Return the (X, Y) coordinate for the center point of the cell that contains the specified text.  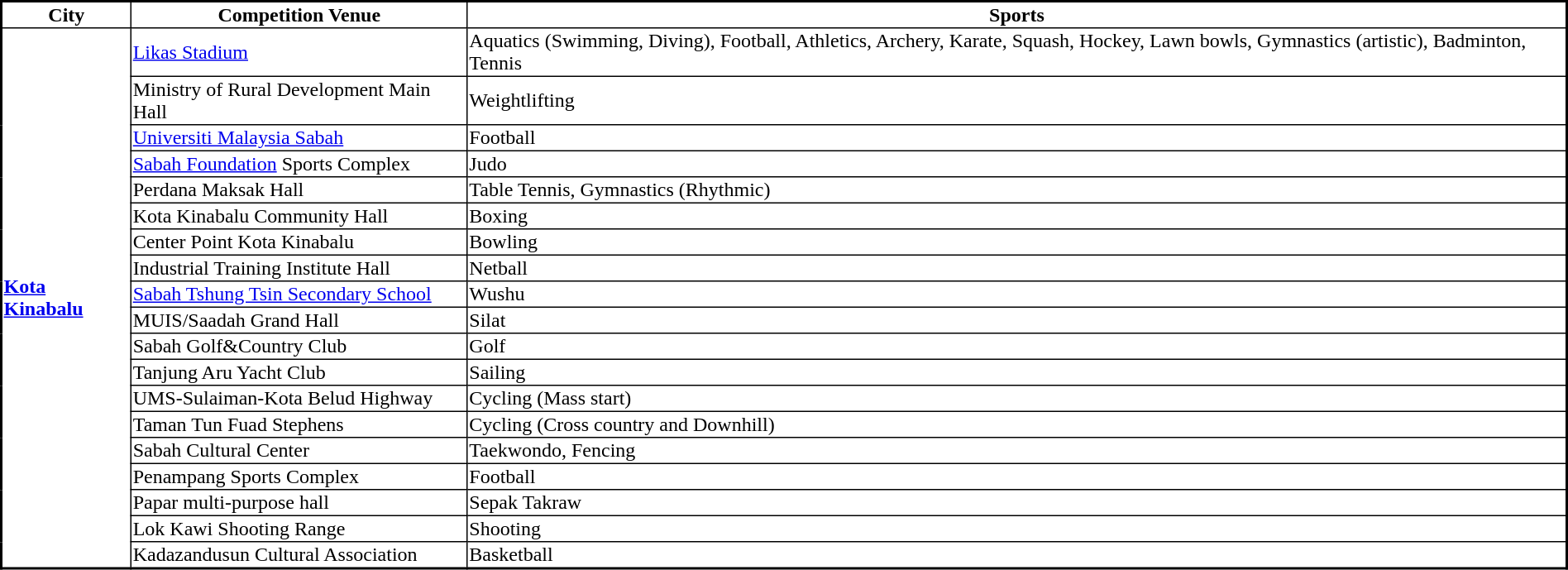
Aquatics (Swimming, Diving), Football, Athletics, Archery, Karate, Squash, Hockey, Lawn bowls, Gymnastics (artistic), Badminton, Tennis (1017, 52)
Netball (1017, 268)
Weightlifting (1017, 100)
Boxing (1017, 216)
Tanjung Aru Yacht Club (299, 372)
Industrial Training Institute Hall (299, 268)
Sailing (1017, 372)
Cycling (Mass start) (1017, 399)
Papar multi-purpose hall (299, 503)
UMS-Sulaiman-Kota Belud Highway (299, 399)
Bowling (1017, 242)
Sabah Cultural Center (299, 451)
MUIS/Saadah Grand Hall (299, 320)
Sepak Takraw (1017, 503)
Sabah Tshung Tsin Secondary School (299, 295)
Shooting (1017, 529)
Likas Stadium (299, 52)
Sabah Foundation Sports Complex (299, 164)
Center Point Kota Kinabalu (299, 242)
City (66, 15)
Sabah Golf&Country Club (299, 347)
Kota Kinabalu (66, 298)
Basketball (1017, 555)
Kota Kinabalu Community Hall (299, 216)
Wushu (1017, 295)
Cycling (Cross country and Downhill) (1017, 424)
Taekwondo, Fencing (1017, 451)
Silat (1017, 320)
Golf (1017, 347)
Ministry of Rural Development Main Hall (299, 100)
Perdana Maksak Hall (299, 190)
Lok Kawi Shooting Range (299, 529)
Taman Tun Fuad Stephens (299, 424)
Table Tennis, Gymnastics (Rhythmic) (1017, 190)
Competition Venue (299, 15)
Judo (1017, 164)
Penampang Sports Complex (299, 477)
Universiti Malaysia Sabah (299, 138)
Kadazandusun Cultural Association (299, 555)
Sports (1017, 15)
